Determine the [x, y] coordinate at the center of the cell enclosing the given text.  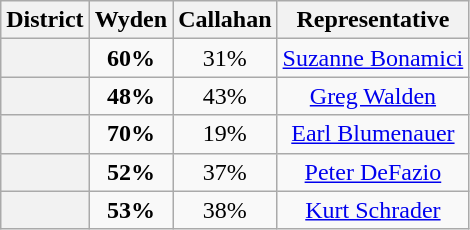
Suzanne Bonamici [373, 58]
Greg Walden [373, 96]
31% [225, 58]
Earl Blumenauer [373, 134]
Wyden [131, 20]
48% [131, 96]
Kurt Schrader [373, 210]
52% [131, 172]
District [45, 20]
53% [131, 210]
70% [131, 134]
60% [131, 58]
43% [225, 96]
38% [225, 210]
37% [225, 172]
Representative [373, 20]
19% [225, 134]
Peter DeFazio [373, 172]
Callahan [225, 20]
